Return the (X, Y) coordinate for the center point of the cell that contains the specified text.  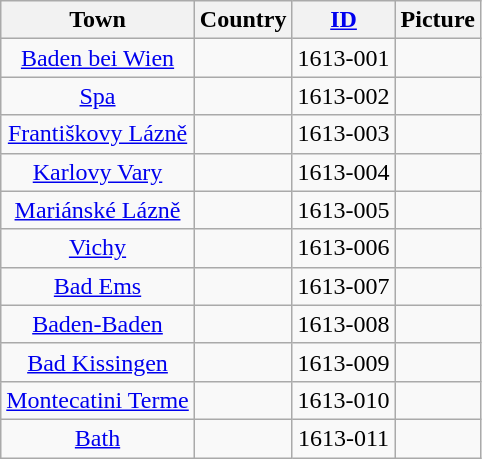
1613-010 (344, 400)
Mariánské Lázně (98, 210)
1613-005 (344, 210)
Bath (98, 438)
Country (243, 20)
1613-011 (344, 438)
Baden bei Wien (98, 58)
1613-006 (344, 248)
1613-008 (344, 324)
1613-009 (344, 362)
1613-002 (344, 96)
1613-001 (344, 58)
1613-003 (344, 134)
ID (344, 20)
1613-007 (344, 286)
Spa (98, 96)
Montecatini Terme (98, 400)
Baden-Baden (98, 324)
Picture (438, 20)
Bad Kissingen (98, 362)
Bad Ems (98, 286)
Karlovy Vary (98, 172)
Town (98, 20)
1613-004 (344, 172)
Vichy (98, 248)
Františkovy Lázně (98, 134)
